Determine the (X, Y) coordinate at the center of the cell enclosing the given text.  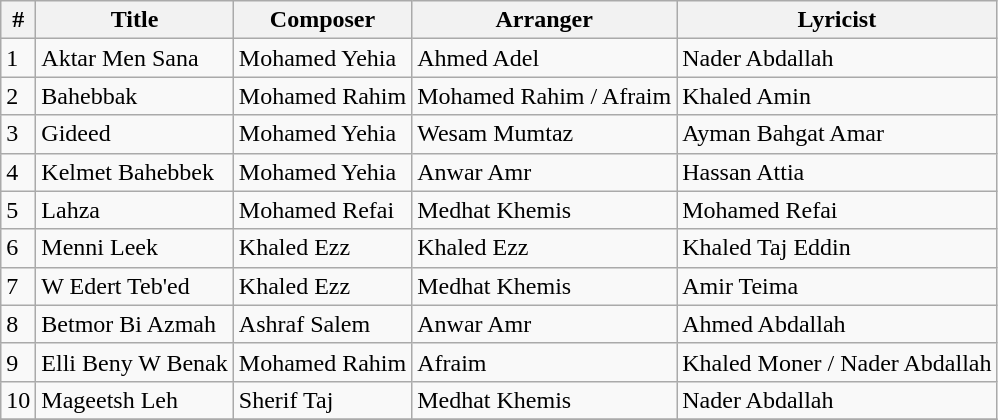
7 (18, 286)
Menni Leek (134, 248)
Khaled Taj Eddin (837, 248)
9 (18, 362)
Bahebbak (134, 96)
Hassan Attia (837, 172)
4 (18, 172)
Ahmed Abdallah (837, 324)
Composer (322, 20)
Wesam Mumtaz (544, 134)
Sherif Taj (322, 400)
Ayman Bahgat Amar (837, 134)
1 (18, 58)
Khaled Amin (837, 96)
10 (18, 400)
W Edert Teb'ed (134, 286)
Khaled Moner / Nader Abdallah (837, 362)
Afraim (544, 362)
Ahmed Adel (544, 58)
5 (18, 210)
Lyricist (837, 20)
Kelmet Bahebbek (134, 172)
Ashraf Salem (322, 324)
8 (18, 324)
2 (18, 96)
# (18, 20)
Betmor Bi Azmah (134, 324)
Elli Beny W Benak (134, 362)
3 (18, 134)
Arranger (544, 20)
Mohamed Rahim / Afraim (544, 96)
Aktar Men Sana (134, 58)
6 (18, 248)
Gideed (134, 134)
Mageetsh Leh (134, 400)
Amir Teima (837, 286)
Title (134, 20)
Lahza (134, 210)
